Determine the (x, y) coordinate at the center of the cell enclosing the given text.  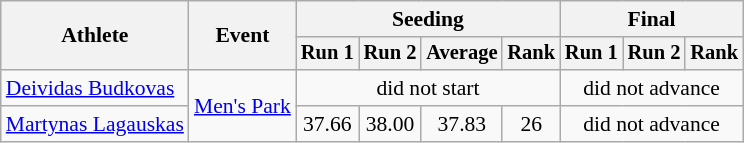
Deividas Budkovas (95, 88)
did not start (428, 88)
26 (531, 124)
Event (242, 36)
Athlete (95, 36)
Seeding (428, 19)
37.66 (328, 124)
38.00 (390, 124)
Martynas Lagauskas (95, 124)
Final (652, 19)
Men's Park (242, 106)
Average (462, 54)
37.83 (462, 124)
